Extract the (x, y) coordinate from the center of the cell holding the provided text.  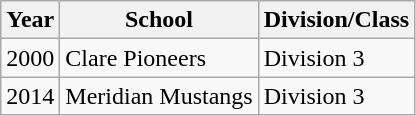
School (159, 20)
2014 (30, 96)
Meridian Mustangs (159, 96)
Clare Pioneers (159, 58)
2000 (30, 58)
Year (30, 20)
Division/Class (336, 20)
